Scan for the cell matching the given text and deliver its (x, y) coordinate at center. 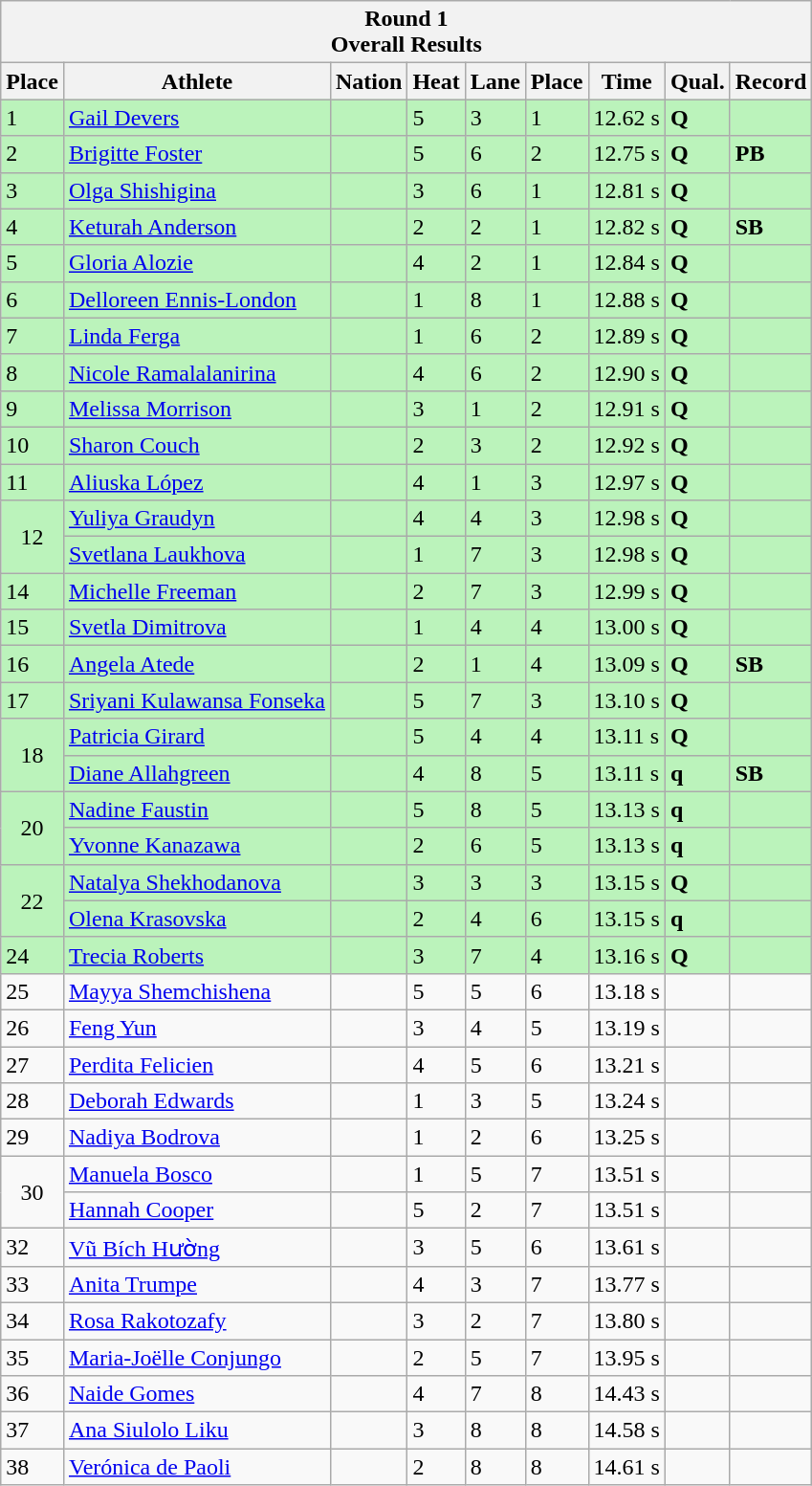
Natalya Shekhodanova (197, 882)
Melissa Morrison (197, 409)
Nation (368, 81)
Delloreen Ennis-London (197, 299)
Brigitte Foster (197, 154)
12.75 s (626, 154)
Maria-Joëlle Conjungo (197, 1358)
Round 1 Overall Results (406, 33)
12.97 s (626, 481)
14.58 s (626, 1431)
13.00 s (626, 628)
Michelle Freeman (197, 591)
Mayya Shemchishena (197, 991)
Olga Shishigina (197, 190)
13.24 s (626, 1101)
Angela Atede (197, 664)
13.21 s (626, 1065)
12 (33, 537)
Nicole Ramalalanirina (197, 372)
Svetlana Laukhova (197, 555)
30 (33, 1192)
22 (33, 900)
Gloria Alozie (197, 263)
25 (33, 991)
16 (33, 664)
12.84 s (626, 263)
Olena Krasovska (197, 919)
15 (33, 628)
Svetla Dimitrova (197, 628)
Anita Trumpe (197, 1284)
20 (33, 828)
17 (33, 700)
13.10 s (626, 700)
Gail Devers (197, 118)
9 (33, 409)
Patricia Girard (197, 737)
32 (33, 1248)
13.77 s (626, 1284)
12.91 s (626, 409)
Time (626, 81)
Perdita Felicien (197, 1065)
13.09 s (626, 664)
Record (771, 81)
Rosa Rakotozafy (197, 1320)
13.16 s (626, 955)
13.80 s (626, 1320)
Yuliya Graudyn (197, 519)
Deborah Edwards (197, 1101)
Ana Siulolo Liku (197, 1431)
Athlete (197, 81)
34 (33, 1320)
12.89 s (626, 336)
14 (33, 591)
33 (33, 1284)
Nadine Faustin (197, 810)
35 (33, 1358)
Lane (495, 81)
Linda Ferga (197, 336)
Qual. (697, 81)
Sriyani Kulawansa Fonseka (197, 700)
13.25 s (626, 1138)
12.88 s (626, 299)
12.62 s (626, 118)
12.92 s (626, 445)
Nadiya Bodrova (197, 1138)
PB (771, 154)
Verónica de Paoli (197, 1467)
Heat (436, 81)
29 (33, 1138)
28 (33, 1101)
13.19 s (626, 1028)
12.82 s (626, 227)
Aliuska López (197, 481)
27 (33, 1065)
Hannah Cooper (197, 1210)
Yvonne Kanazawa (197, 846)
Trecia Roberts (197, 955)
Manuela Bosco (197, 1174)
Naide Gomes (197, 1394)
37 (33, 1431)
18 (33, 755)
38 (33, 1467)
14.43 s (626, 1394)
26 (33, 1028)
12.99 s (626, 591)
36 (33, 1394)
11 (33, 481)
Vũ Bích Hường (197, 1248)
12.81 s (626, 190)
24 (33, 955)
14.61 s (626, 1467)
13.95 s (626, 1358)
13.61 s (626, 1248)
Sharon Couch (197, 445)
Keturah Anderson (197, 227)
Diane Allahgreen (197, 773)
12.90 s (626, 372)
13.18 s (626, 991)
Feng Yun (197, 1028)
10 (33, 445)
